Return [X, Y] of the center of cell containing provided text 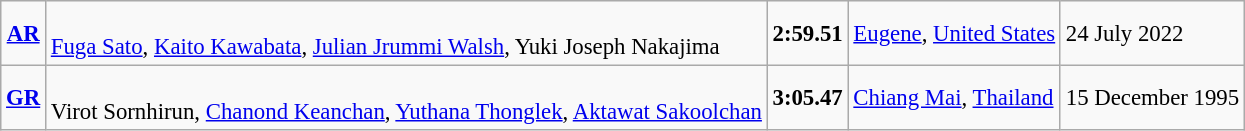
GR [24, 98]
Virot Sornhirun, Chanond Keanchan, Yuthana Thonglek, Aktawat Sakoolchan [407, 98]
Chiang Mai, Thailand [954, 98]
Fuga Sato, Kaito Kawabata, Julian Jrummi Walsh, Yuki Joseph Nakajima [407, 34]
15 December 1995 [1152, 98]
3:05.47 [808, 98]
Eugene, United States [954, 34]
2:59.51 [808, 34]
AR [24, 34]
24 July 2022 [1152, 34]
